Determine the [x, y] coordinate at the center of the cell enclosing the given text.  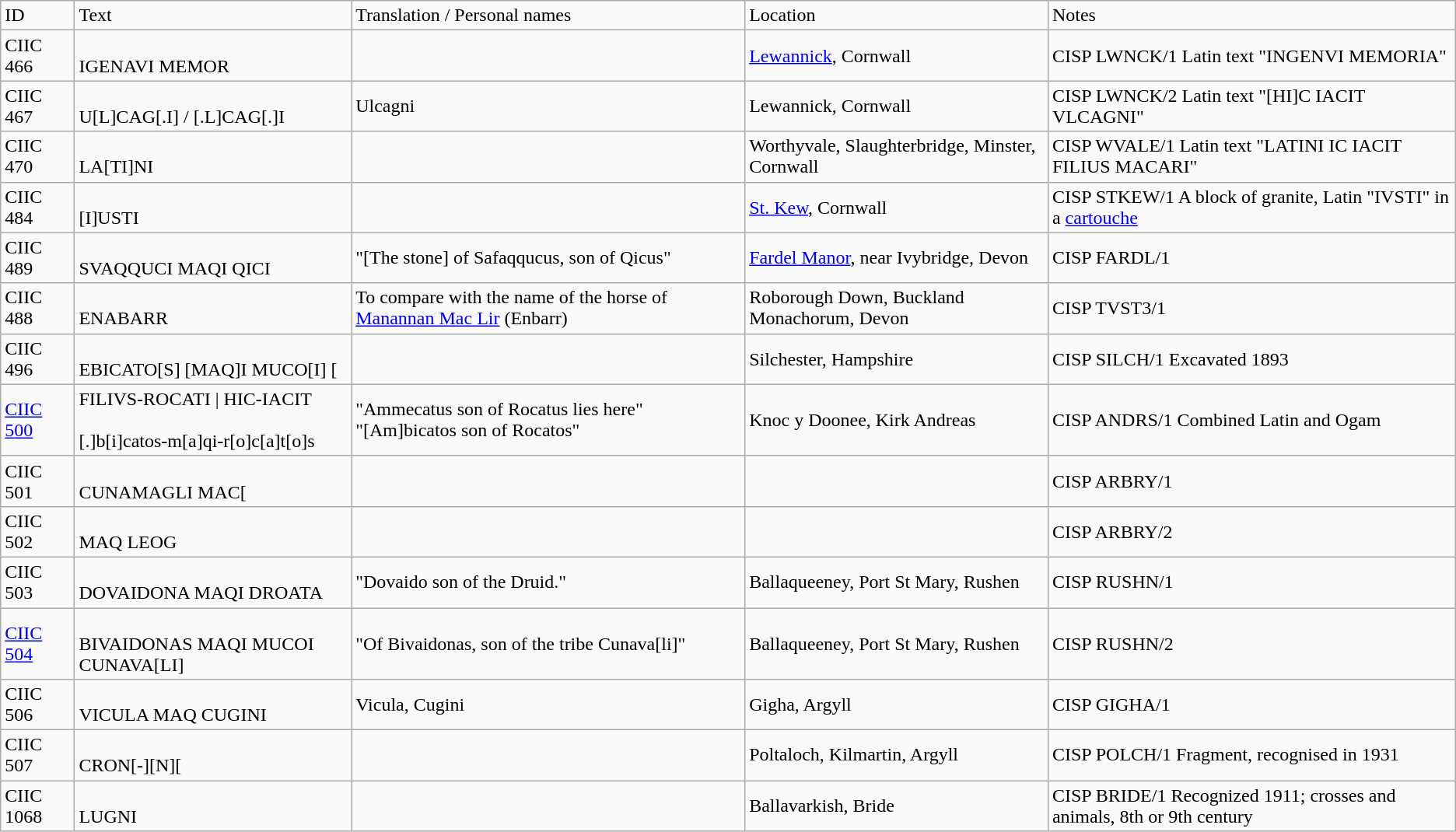
Translation / Personal names [548, 16]
MAQ LEOG [213, 532]
Vicula, Cugini [548, 704]
Text [213, 16]
CISP TVST3/1 [1251, 308]
St. Kew, Cornwall [897, 207]
CRON[-][N][ [213, 756]
"Of Bivaidonas, son of the tribe Cunava[li]" [548, 644]
IGENAVI MEMOR [213, 56]
CISP BRIDE/1 Recognized 1911; crosses and animals, 8th or 9th century [1251, 806]
To compare with the name of the horse of Manannan Mac Lir (Enbarr) [548, 308]
CIIC 467 [37, 106]
CIIC 496 [37, 359]
VICULA MAQ CUGINI [213, 704]
CIIC 470 [37, 157]
CISP SILCH/1 Excavated 1893 [1251, 359]
CIIC 489 [37, 258]
BIVAIDONAS MAQI MUCOI CUNAVA[LI] [213, 644]
[I]USTI [213, 207]
CIIC 503 [37, 582]
DOVAIDONA MAQI DROATA [213, 582]
Fardel Manor, near Ivybridge, Devon [897, 258]
CISP ANDRS/1 Combined Latin and Ogam [1251, 420]
CISP ARBRY/2 [1251, 532]
"Ammecatus son of Rocatus lies here""[Am]bicatos son of Rocatos" [548, 420]
CIIC 506 [37, 704]
CIIC 507 [37, 756]
Gigha, Argyll [897, 704]
ENABARR [213, 308]
LA[TI]NI [213, 157]
FILIVS-ROCATI | HIC-IACIT[.]b[i]catos-m[a]qi-r[o]c[a]t[o]s [213, 420]
Ballavarkish, Bride [897, 806]
CIIC 501 [37, 481]
CISP LWNCK/1 Latin text "INGENVI MEMORIA" [1251, 56]
CISP POLCH/1 Fragment, recognised in 1931 [1251, 756]
CIIC 484 [37, 207]
LUGNI [213, 806]
CIIC 1068 [37, 806]
SVAQQUCI MAQI QICI [213, 258]
Silchester, Hampshire [897, 359]
CISP FARDL/1 [1251, 258]
U[L]CAG[.I] / [.L]CAG[.]I [213, 106]
CISP GIGHA/1 [1251, 704]
EBICATO[S] [MAQ]I MUCO[I] [ [213, 359]
CIIC 466 [37, 56]
CIIC 488 [37, 308]
Ulcagni [548, 106]
Roborough Down, Buckland Monachorum, Devon [897, 308]
CISP WVALE/1 Latin text "LATINI IC IACIT FILIUS MACARI" [1251, 157]
CIIC 504 [37, 644]
CISP STKEW/1 A block of granite, Latin "IVSTI" in a cartouche [1251, 207]
ID [37, 16]
CIIC 502 [37, 532]
CISP LWNCK/2 Latin text "[HI]C IACIT VLCAGNI" [1251, 106]
Notes [1251, 16]
Worthyvale, Slaughterbridge, Minster, Cornwall [897, 157]
Poltaloch, Kilmartin, Argyll [897, 756]
Location [897, 16]
CUNAMAGLI MAC[ [213, 481]
CISP ARBRY/1 [1251, 481]
CISP RUSHN/1 [1251, 582]
Knoc y Doonee, Kirk Andreas [897, 420]
CIIC 500 [37, 420]
"Dovaido son of the Druid." [548, 582]
CISP RUSHN/2 [1251, 644]
"[The stone] of Safaqqucus, son of Qicus" [548, 258]
